Provide the [X, Y] coordinate of the cell's center where the given text is located.  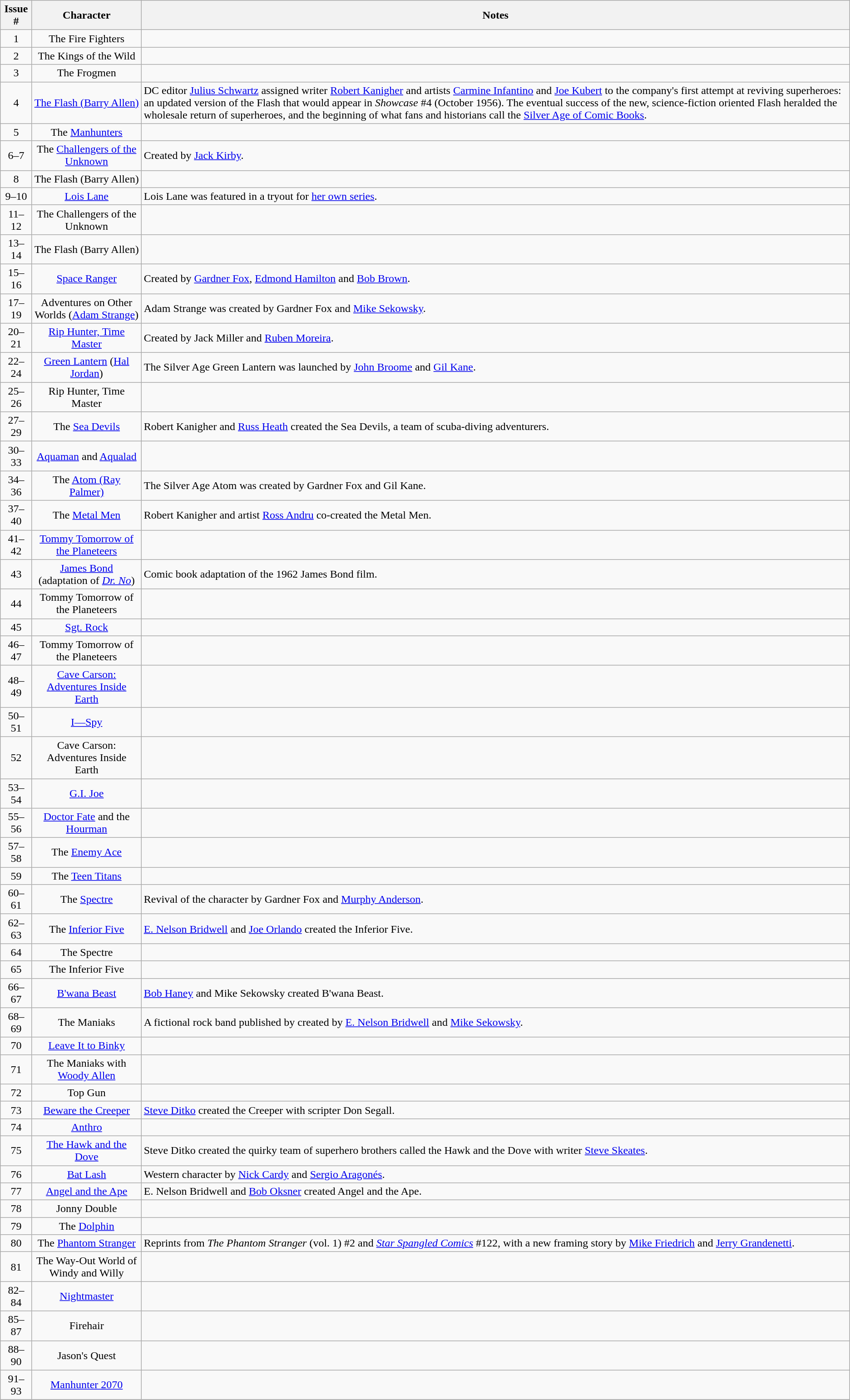
Notes [495, 15]
Created by Jack Kirby. [495, 155]
The Maniaks with Woody Allen [86, 1069]
The Hawk and the Dove [86, 1151]
74 [16, 1127]
The Phantom Stranger [86, 1243]
The Teen Titans [86, 876]
76 [16, 1174]
46–47 [16, 650]
64 [16, 952]
52 [16, 757]
E. Nelson Bridwell and Joe Orlando created the Inferior Five. [495, 929]
Western character by Nick Cardy and Sergio Aragonés. [495, 1174]
The Dolphin [86, 1226]
48–49 [16, 686]
G.I. Joe [86, 793]
68–69 [16, 1023]
75 [16, 1151]
22–24 [16, 368]
Created by Jack Miller and Ruben Moreira. [495, 338]
5 [16, 132]
Manhunter 2070 [86, 1385]
The Enemy Ace [86, 853]
Firehair [86, 1326]
Sgt. Rock [86, 627]
65 [16, 970]
The Metal Men [86, 515]
88–90 [16, 1355]
Revival of the character by Gardner Fox and Murphy Anderson. [495, 899]
Jonny Double [86, 1209]
The Frogmen [86, 73]
The Silver Age Atom was created by Gardner Fox and Gil Kane. [495, 486]
E. Nelson Bridwell and Bob Oksner created Angel and the Ape. [495, 1192]
70 [16, 1046]
The Atom (Ray Palmer) [86, 486]
The Way-Out World of Windy and Willy [86, 1267]
44 [16, 604]
The Maniaks [86, 1023]
Lois Lane was featured in a tryout for her own series. [495, 196]
25–26 [16, 397]
Issue # [16, 15]
37–40 [16, 515]
82–84 [16, 1296]
Steve Ditko created the quirky team of superhero brothers called the Hawk and the Dove with writer Steve Skeates. [495, 1151]
Space Ranger [86, 279]
I—Spy [86, 722]
77 [16, 1192]
30–33 [16, 456]
3 [16, 73]
55–56 [16, 823]
Steve Ditko created the Creeper with scripter Don Segall. [495, 1110]
79 [16, 1226]
34–36 [16, 486]
James Bond (adaptation of Dr. No) [86, 574]
Leave It to Binky [86, 1046]
59 [16, 876]
Created by Gardner Fox, Edmond Hamilton and Bob Brown. [495, 279]
The Sea Devils [86, 427]
91–93 [16, 1385]
Adventures on Other Worlds (Adam Strange) [86, 308]
60–61 [16, 899]
66–67 [16, 993]
71 [16, 1069]
Reprints from The Phantom Stranger (vol. 1) #2 and Star Spangled Comics #122, with a new framing story by Mike Friedrich and Jerry Grandenetti. [495, 1243]
1 [16, 39]
B'wana Beast [86, 993]
57–58 [16, 853]
Top Gun [86, 1093]
62–63 [16, 929]
Lois Lane [86, 196]
11–12 [16, 220]
Nightmaster [86, 1296]
Angel and the Ape [86, 1192]
Robert Kanigher and Russ Heath created the Sea Devils, a team of scuba-diving adventurers. [495, 427]
Bob Haney and Mike Sekowsky created B'wana Beast. [495, 993]
20–21 [16, 338]
81 [16, 1267]
Anthro [86, 1127]
45 [16, 627]
72 [16, 1093]
78 [16, 1209]
The Manhunters [86, 132]
15–16 [16, 279]
The Silver Age Green Lantern was launched by John Broome and Gil Kane. [495, 368]
6–7 [16, 155]
9–10 [16, 196]
Green Lantern (Hal Jordan) [86, 368]
8 [16, 179]
Robert Kanigher and artist Ross Andru co-created the Metal Men. [495, 515]
Character [86, 15]
50–51 [16, 722]
43 [16, 574]
Adam Strange was created by Gardner Fox and Mike Sekowsky. [495, 308]
80 [16, 1243]
2 [16, 56]
17–19 [16, 308]
41–42 [16, 545]
The Fire Fighters [86, 39]
Aquaman and Aqualad [86, 456]
Doctor Fate and the Hourman [86, 823]
85–87 [16, 1326]
Beware the Creeper [86, 1110]
13–14 [16, 249]
Jason's Quest [86, 1355]
Bat Lash [86, 1174]
A fictional rock band published by created by E. Nelson Bridwell and Mike Sekowsky. [495, 1023]
The Kings of the Wild [86, 56]
27–29 [16, 427]
73 [16, 1110]
Comic book adaptation of the 1962 James Bond film. [495, 574]
4 [16, 103]
53–54 [16, 793]
